Return (X, Y) of the center of cell containing provided text 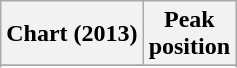
Chart (2013) (72, 34)
Peakposition (189, 34)
